Return the [X, Y] coordinate for the center point of the cell that contains the specified text.  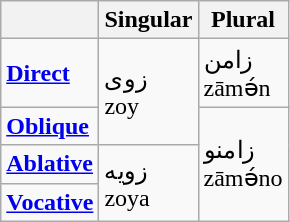
زویهzoya [148, 183]
زویzoy [148, 92]
Ablative [50, 164]
Singular [148, 20]
Oblique [50, 126]
Plural [243, 20]
زامنوzāmə́no [243, 164]
زامنzāmə́n [243, 73]
Direct [50, 73]
Vocative [50, 202]
